Provide the (x, y) coordinate of the cell's center where the given text is located.  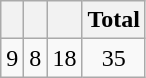
Total (114, 20)
8 (36, 58)
9 (12, 58)
35 (114, 58)
18 (64, 58)
